Pinpoint the cell where the given text exists, returning its (X, Y) midpoint coordinate. 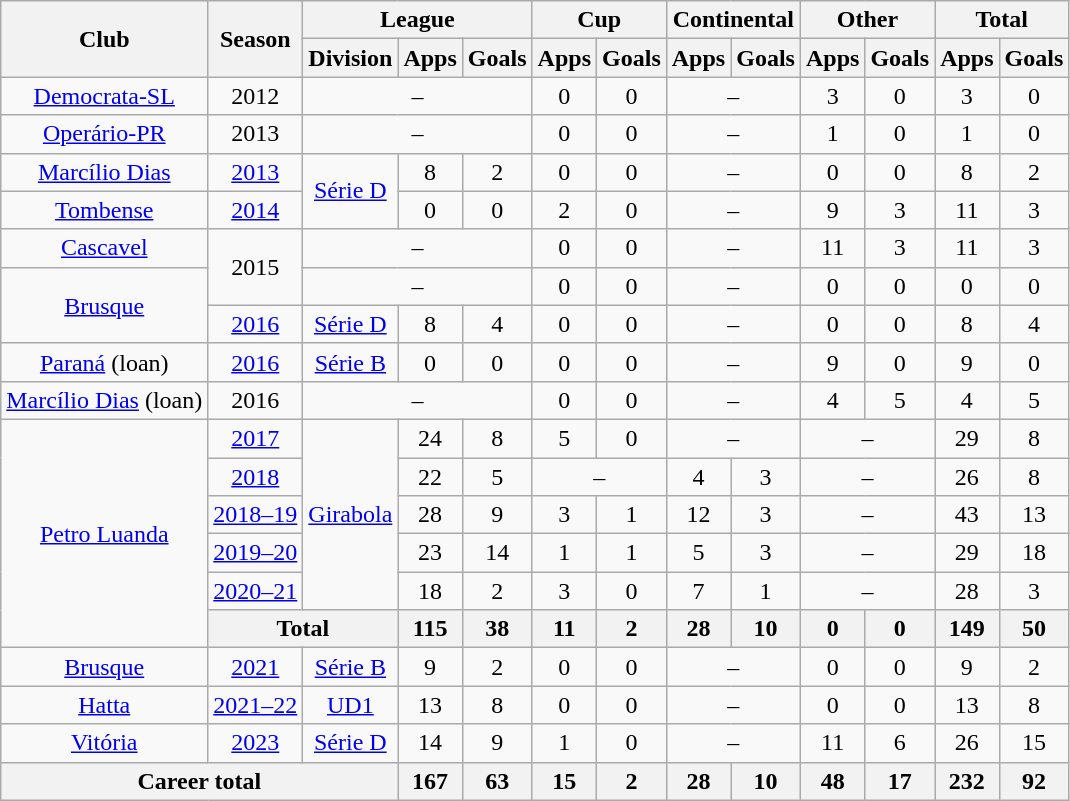
2021 (256, 667)
Cascavel (104, 248)
Continental (733, 20)
6 (900, 743)
Vitória (104, 743)
UD1 (350, 705)
24 (430, 438)
2019–20 (256, 553)
Club (104, 39)
2020–21 (256, 591)
38 (497, 629)
2017 (256, 438)
232 (967, 781)
League (418, 20)
17 (900, 781)
92 (1034, 781)
Marcílio Dias (loan) (104, 400)
115 (430, 629)
7 (698, 591)
Cup (599, 20)
2021–22 (256, 705)
12 (698, 515)
167 (430, 781)
2012 (256, 96)
Season (256, 39)
149 (967, 629)
Career total (200, 781)
Girabola (350, 514)
Paraná (loan) (104, 362)
Marcílio Dias (104, 172)
22 (430, 477)
Division (350, 58)
23 (430, 553)
Tombense (104, 210)
2018–19 (256, 515)
Democrata-SL (104, 96)
43 (967, 515)
2015 (256, 267)
2014 (256, 210)
48 (832, 781)
63 (497, 781)
Operário-PR (104, 134)
2018 (256, 477)
Other (867, 20)
Petro Luanda (104, 533)
Hatta (104, 705)
50 (1034, 629)
2023 (256, 743)
